Detect which cell encompasses the target text, then output its [X, Y] center coordinate. 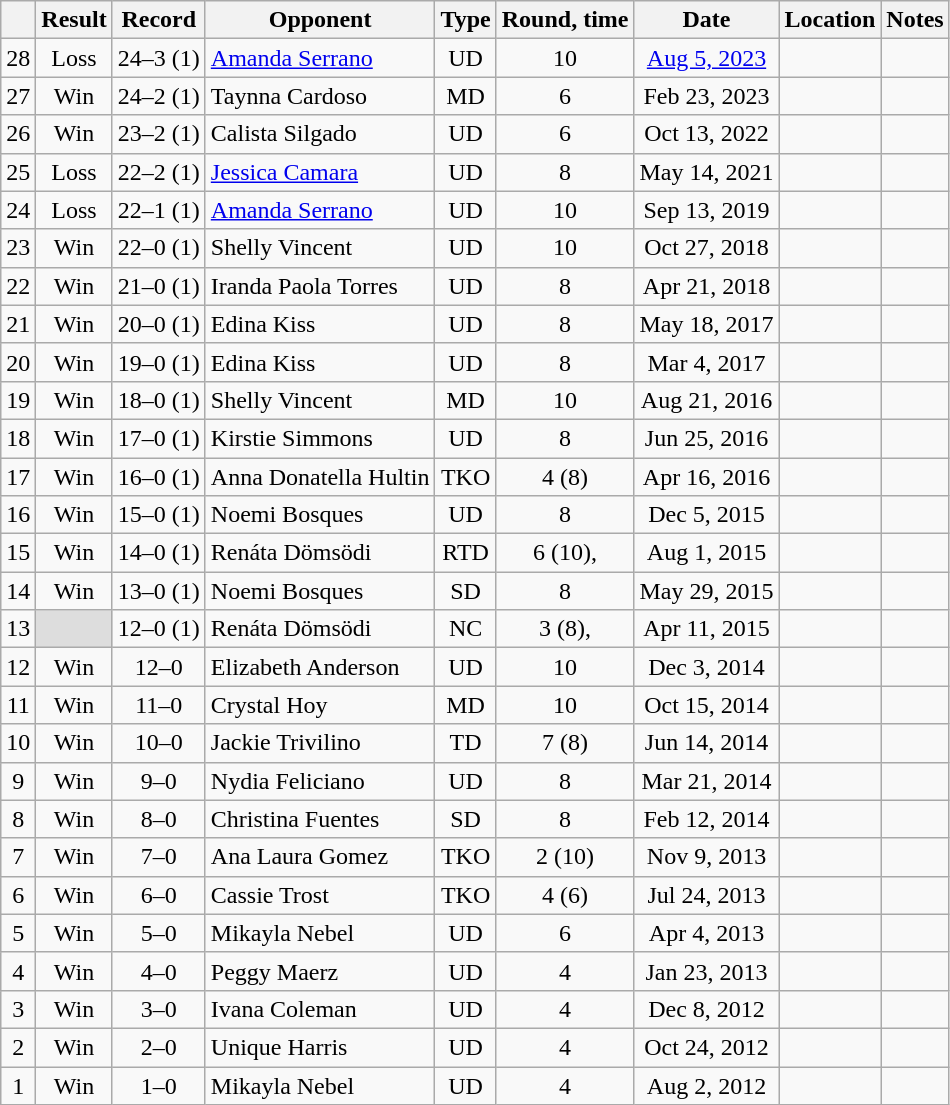
Kirstie Simmons [320, 438]
Mar 21, 2014 [706, 781]
May 14, 2021 [706, 172]
Iranda Paola Torres [320, 286]
Dec 8, 2012 [706, 1009]
3 [18, 1009]
10–0 [158, 743]
Mar 4, 2017 [706, 362]
Apr 4, 2013 [706, 933]
23–2 (1) [158, 134]
4–0 [158, 971]
2–0 [158, 1047]
14–0 (1) [158, 553]
15 [18, 553]
22–0 (1) [158, 248]
6–0 [158, 895]
Apr 16, 2016 [706, 477]
May 18, 2017 [706, 324]
15–0 (1) [158, 515]
Oct 13, 2022 [706, 134]
14 [18, 591]
Oct 15, 2014 [706, 705]
18 [18, 438]
16–0 (1) [158, 477]
Taynna Cardoso [320, 96]
Jul 24, 2013 [706, 895]
Jan 23, 2013 [706, 971]
Cassie Trost [320, 895]
11–0 [158, 705]
Dec 3, 2014 [706, 667]
May 29, 2015 [706, 591]
4 (8) [565, 477]
9 [18, 781]
Aug 1, 2015 [706, 553]
2 [18, 1047]
19 [18, 400]
27 [18, 96]
Apr 11, 2015 [706, 629]
Feb 23, 2023 [706, 96]
Date [706, 20]
28 [18, 58]
26 [18, 134]
Record [158, 20]
Type [466, 20]
Jackie Trivilino [320, 743]
1–0 [158, 1085]
Jessica Camara [320, 172]
20–0 (1) [158, 324]
Elizabeth Anderson [320, 667]
Oct 27, 2018 [706, 248]
12–0 [158, 667]
Round, time [565, 20]
Peggy Maerz [320, 971]
Ivana Coleman [320, 1009]
3 (8), [565, 629]
Aug 5, 2023 [706, 58]
24–3 (1) [158, 58]
13–0 (1) [158, 591]
5 [18, 933]
21 [18, 324]
1 [18, 1085]
7–0 [158, 857]
Notes [915, 20]
19–0 (1) [158, 362]
12–0 (1) [158, 629]
Dec 5, 2015 [706, 515]
6 (10), [565, 553]
23 [18, 248]
TD [466, 743]
9–0 [158, 781]
Nov 9, 2013 [706, 857]
16 [18, 515]
3–0 [158, 1009]
22 [18, 286]
Aug 21, 2016 [706, 400]
20 [18, 362]
7 [18, 857]
Jun 14, 2014 [706, 743]
4 (6) [565, 895]
11 [18, 705]
Opponent [320, 20]
17–0 (1) [158, 438]
22–1 (1) [158, 210]
Anna Donatella Hultin [320, 477]
8–0 [158, 819]
24 [18, 210]
5–0 [158, 933]
NC [466, 629]
Result [74, 20]
13 [18, 629]
Christina Fuentes [320, 819]
25 [18, 172]
22–2 (1) [158, 172]
21–0 (1) [158, 286]
24–2 (1) [158, 96]
RTD [466, 553]
Aug 2, 2012 [706, 1085]
Location [830, 20]
18–0 (1) [158, 400]
Ana Laura Gomez [320, 857]
Sep 13, 2019 [706, 210]
Feb 12, 2014 [706, 819]
17 [18, 477]
7 (8) [565, 743]
Unique Harris [320, 1047]
Oct 24, 2012 [706, 1047]
Nydia Feliciano [320, 781]
Jun 25, 2016 [706, 438]
2 (10) [565, 857]
12 [18, 667]
Apr 21, 2018 [706, 286]
Calista Silgado [320, 134]
Crystal Hoy [320, 705]
